Output the (X, Y) coordinate of the center of the cell containing the given text.  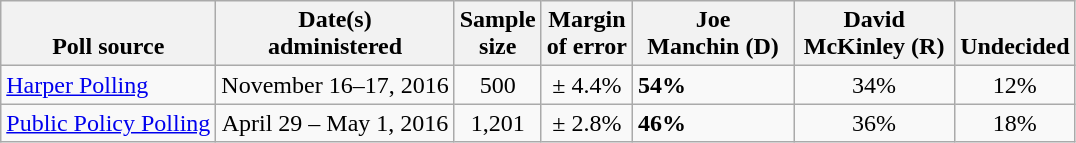
Undecided (1015, 34)
34% (874, 85)
Date(s)administered (335, 34)
April 29 – May 1, 2016 (335, 123)
November 16–17, 2016 (335, 85)
54% (714, 85)
Public Policy Polling (108, 123)
1,201 (498, 123)
Marginof error (586, 34)
12% (1015, 85)
± 2.8% (586, 123)
DavidMcKinley (R) (874, 34)
Samplesize (498, 34)
JoeManchin (D) (714, 34)
36% (874, 123)
Harper Polling (108, 85)
46% (714, 123)
500 (498, 85)
± 4.4% (586, 85)
Poll source (108, 34)
18% (1015, 123)
